Capture the cell that displays the provided text and extract its (x, y) central coordinate. 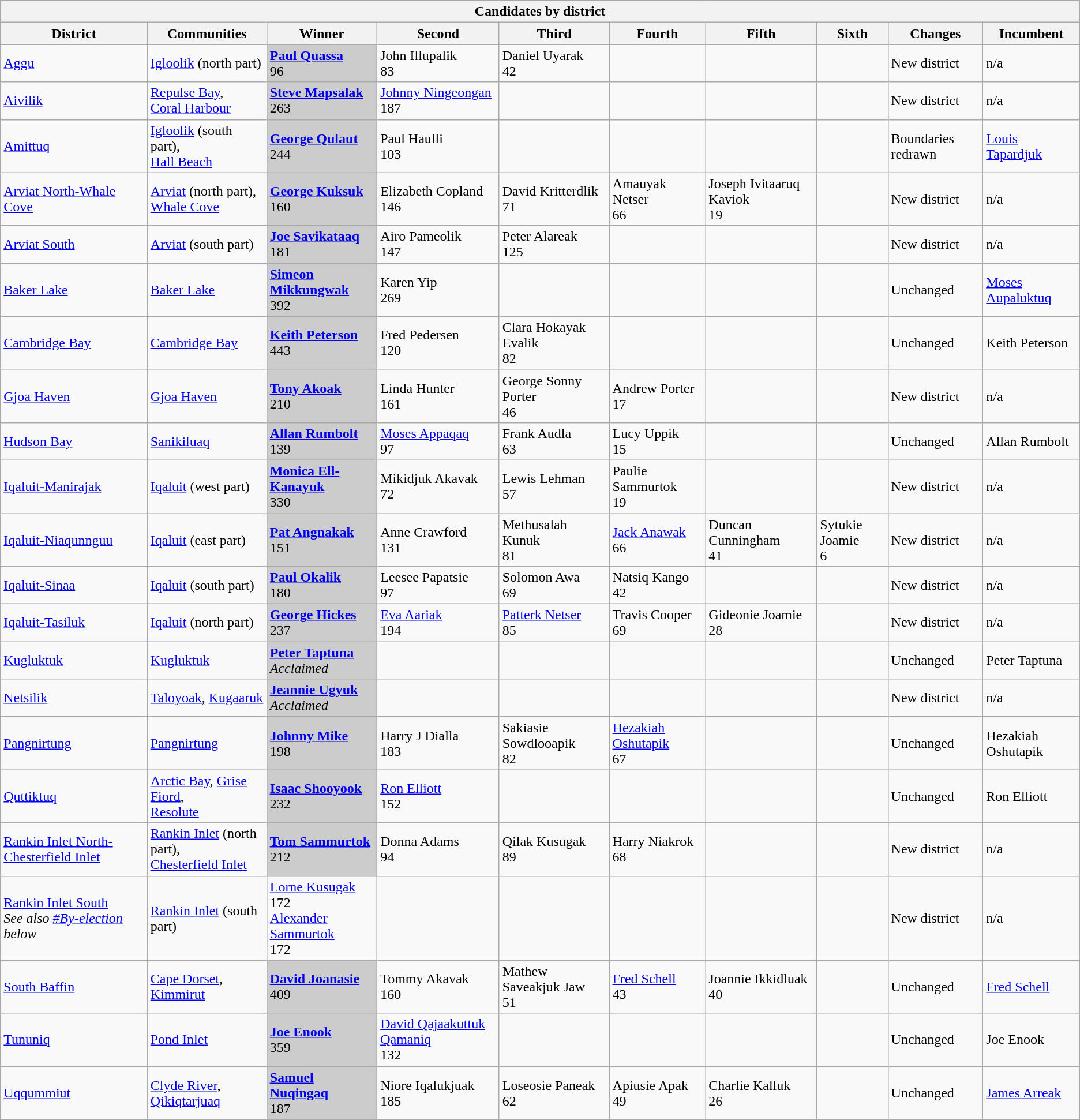
George Sonny Porter46 (554, 396)
David Joanasie409 (322, 987)
David Qajaakuttuk Qamaniq132 (438, 1040)
Peter Alareak125 (554, 245)
Boundaries redrawn (936, 146)
Johnny Ningeongan187 (438, 100)
John Illupalik83 (438, 63)
Harry Niakrok68 (658, 849)
Louis Tapardjuk (1032, 146)
Paul Quassa96 (322, 63)
David Kritterdlik71 (554, 199)
Niore Iqalukjuak185 (438, 1093)
Incumbent (1032, 33)
Qilak Kusugak89 (554, 849)
Fred Schell43 (658, 987)
Winner (322, 33)
Andrew Porter17 (658, 396)
George Qulaut244 (322, 146)
Allan Rumbolt (1032, 441)
Arviat North-Whale Cove (74, 199)
Pat Angnakak151 (322, 540)
Karen Yip269 (438, 290)
Iqaluit-Tasiluk (74, 623)
Arctic Bay, Grise Fiord,Resolute (207, 796)
Ron Elliott152 (438, 796)
Lewis Lehman57 (554, 486)
Sixth (853, 33)
Paul Haulli103 (438, 146)
Candidates by district (540, 12)
Uqqummiut (74, 1093)
Eva Aariak194 (438, 623)
George Hickes237 (322, 623)
Joannie Ikkidluak40 (762, 987)
Peter Taptuna (1032, 660)
Rankin Inlet (south part) (207, 918)
Charlie Kalluk26 (762, 1093)
Steve Mapsalak263 (322, 100)
Tony Akoak210 (322, 396)
Samuel Nuqingaq187 (322, 1093)
Lorne Kusugak172Alexander Sammurtok172 (322, 918)
Hezakiah Oshutapik (1032, 743)
Iqaluit-Manirajak (74, 486)
Clyde River, Qikiqtarjuaq (207, 1093)
Peter TaptunaAcclaimed (322, 660)
Leesee Papatsie97 (438, 585)
Arviat (south part) (207, 245)
Duncan Cunningham41 (762, 540)
Igloolik (south part),Hall Beach (207, 146)
George Kuksuk160 (322, 199)
Simeon Mikkungwak392 (322, 290)
Patterk Netser85 (554, 623)
Loseosie Paneak62 (554, 1093)
Daniel Uyarak42 (554, 63)
Igloolik (north part) (207, 63)
Elizabeth Copland146 (438, 199)
Third (554, 33)
Repulse Bay,Coral Harbour (207, 100)
Iqaluit (south part) (207, 585)
Natsiq Kango42 (658, 585)
Iqaluit (west part) (207, 486)
Moses Aupaluktuq (1032, 290)
Joe Enook (1032, 1040)
Ron Elliott (1032, 796)
Travis Cooper69 (658, 623)
Mikidjuk Akavak72 (438, 486)
Jeannie UgyukAcclaimed (322, 698)
Aggu (74, 63)
Joe Savikataaq181 (322, 245)
Apiusie Apak49 (658, 1093)
James Arreak (1032, 1093)
Sakiasie Sowdlooapik82 (554, 743)
Arviat (north part),Whale Cove (207, 199)
Allan Rumbolt139 (322, 441)
District (74, 33)
Moses Appaqaq97 (438, 441)
Arviat South (74, 245)
Solomon Awa69 (554, 585)
Gideonie Joamie28 (762, 623)
Paul Okalik180 (322, 585)
Fred Schell (1032, 987)
Sytukie Joamie6 (853, 540)
Anne Crawford131 (438, 540)
South Baffin (74, 987)
Johnny Mike198 (322, 743)
Linda Hunter161 (438, 396)
Rankin Inlet North-Chesterfield Inlet (74, 849)
Clara Hokayak Evalik82 (554, 343)
Rankin Inlet (north part),Chesterfield Inlet (207, 849)
Hudson Bay (74, 441)
Frank Audla63 (554, 441)
Iqaluit-Niaqunnguu (74, 540)
Sanikiluaq (207, 441)
Quttiktuq (74, 796)
Cape Dorset, Kimmirut (207, 987)
Taloyoak, Kugaaruk (207, 698)
Rankin Inlet SouthSee also #By-election below (74, 918)
Hezakiah Oshutapik67 (658, 743)
Pond Inlet (207, 1040)
Tununiq (74, 1040)
Airo Pameolik147 (438, 245)
Fifth (762, 33)
Paulie Sammurtok19 (658, 486)
Monica Ell-Kanayuk330 (322, 486)
Lucy Uppik15 (658, 441)
Amittuq (74, 146)
Changes (936, 33)
Netsilik (74, 698)
Keith Peterson443 (322, 343)
Methusalah Kunuk81 (554, 540)
Tom Sammurtok212 (322, 849)
Keith Peterson (1032, 343)
Joseph Ivitaaruq Kaviok19 (762, 199)
Harry J Dialla183 (438, 743)
Tommy Akavak160 (438, 987)
Second (438, 33)
Fred Pedersen120 (438, 343)
Donna Adams94 (438, 849)
Jack Anawak66 (658, 540)
Aivilik (74, 100)
Amauyak Netser66 (658, 199)
Isaac Shooyook232 (322, 796)
Iqaluit-Sinaa (74, 585)
Mathew Saveakjuk Jaw51 (554, 987)
Iqaluit (north part) (207, 623)
Joe Enook359 (322, 1040)
Communities (207, 33)
Iqaluit (east part) (207, 540)
Fourth (658, 33)
